Pinpoint the cell where the given text exists, returning its (x, y) midpoint coordinate. 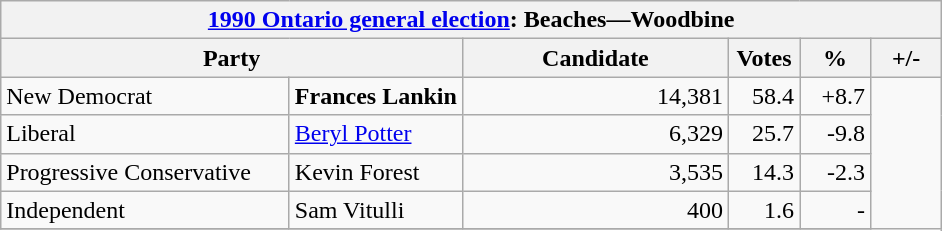
Kevin Forest (376, 172)
Beryl Potter (376, 134)
-9.8 (836, 134)
Progressive Conservative (146, 172)
Candidate (595, 58)
6,329 (595, 134)
+8.7 (836, 96)
Frances Lankin (376, 96)
Party (232, 58)
400 (595, 210)
- (836, 210)
+/- (906, 58)
14.3 (764, 172)
Independent (146, 210)
1990 Ontario general election: Beaches—Woodbine (472, 20)
3,535 (595, 172)
Votes (764, 58)
Liberal (146, 134)
1.6 (764, 210)
25.7 (764, 134)
New Democrat (146, 96)
-2.3 (836, 172)
58.4 (764, 96)
Sam Vitulli (376, 210)
14,381 (595, 96)
% (836, 58)
